Provide the [x, y] coordinate of the cell's center where the given text is located.  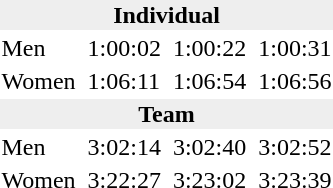
1:06:54 [209, 81]
3:02:40 [209, 147]
3:02:52 [295, 147]
1:00:22 [209, 48]
3:02:14 [124, 147]
1:06:11 [124, 81]
1:00:31 [295, 48]
1:06:56 [295, 81]
Individual [166, 15]
Team [166, 114]
1:00:02 [124, 48]
Women [38, 81]
